Identify which cell holds the provided text, then report its [X, Y] central coordinate. 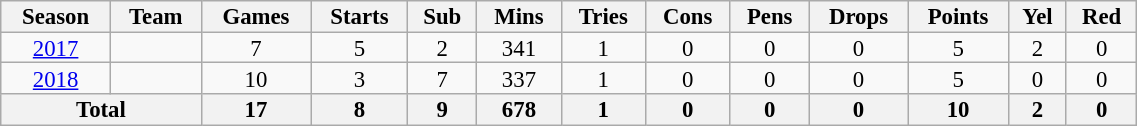
Season [56, 16]
337 [520, 78]
678 [520, 110]
341 [520, 48]
Team [156, 16]
Starts [360, 16]
Points [958, 16]
Pens [770, 16]
Mins [520, 16]
Red [1101, 16]
9 [442, 110]
Cons [688, 16]
Games [256, 16]
Total [101, 110]
3 [360, 78]
Yel [1037, 16]
Tries [603, 16]
2017 [56, 48]
Drops [858, 16]
8 [360, 110]
Sub [442, 16]
2018 [56, 78]
17 [256, 110]
